Capture the cell that displays the provided text and extract its [x, y] central coordinate. 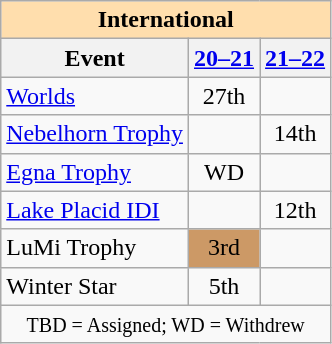
14th [296, 134]
Nebelhorn Trophy [95, 134]
Worlds [95, 96]
12th [296, 210]
3rd [224, 248]
TBD = Assigned; WD = Withdrew [166, 324]
Event [95, 58]
5th [224, 286]
Lake Placid IDI [95, 210]
27th [224, 96]
LuMi Trophy [95, 248]
20–21 [224, 58]
Winter Star [95, 286]
WD [224, 172]
21–22 [296, 58]
Egna Trophy [95, 172]
International [166, 20]
